Locate the cell with the specified text and output its [X, Y] center coordinate. 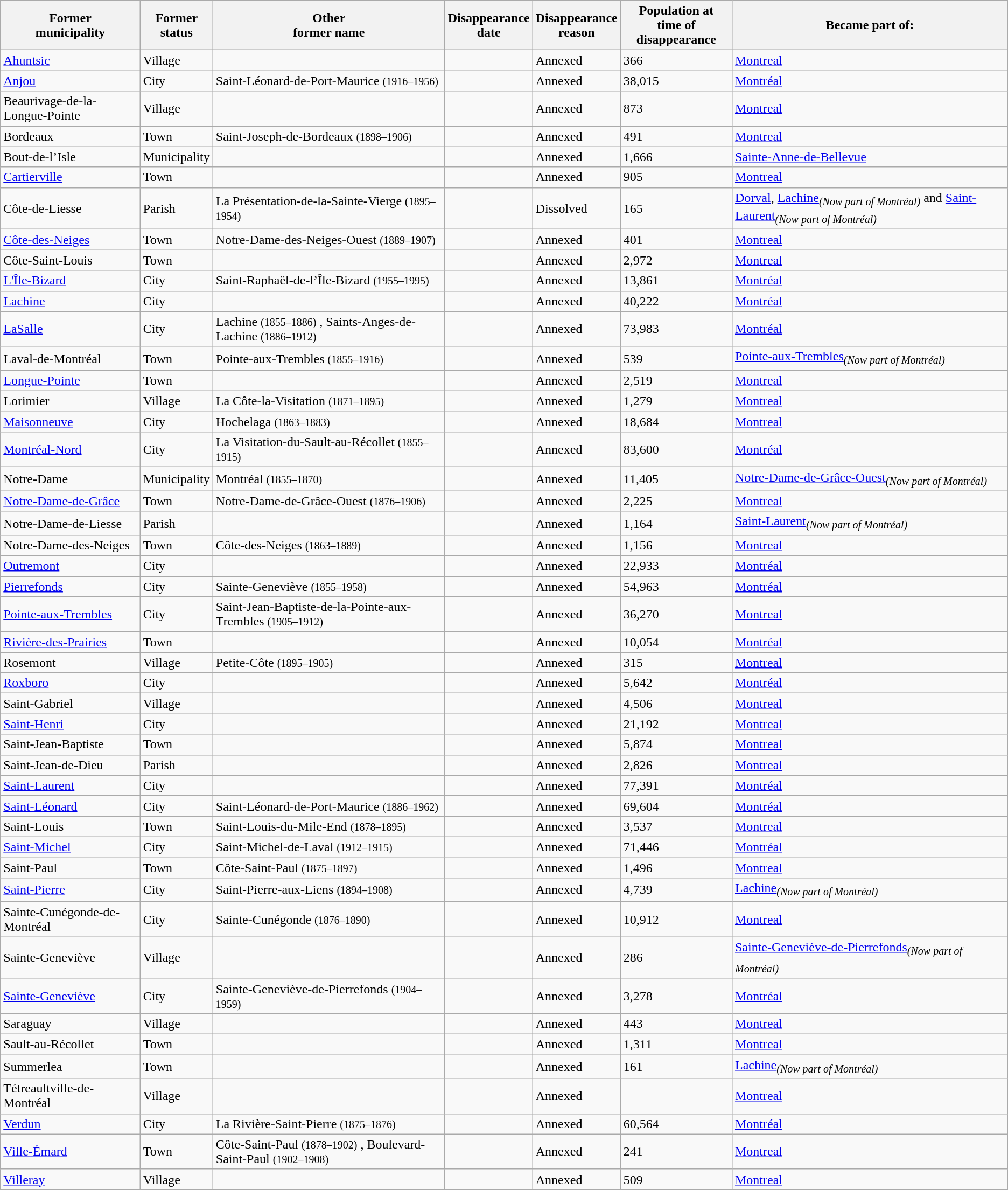
Sainte-Cunégonde (1876–1890) [328, 919]
1,164 [676, 523]
Anjou [70, 81]
Tétreaultville-de-Montréal [70, 1096]
Sault-au-Récollet [70, 1045]
Côte-des-Neiges [70, 240]
315 [676, 663]
Formermunicipality [70, 25]
Notre-Dame-de-Grâce [70, 501]
38,015 [676, 81]
Pierrefonds [70, 587]
Outremont [70, 566]
366 [676, 60]
1,311 [676, 1045]
Ville-Émard [70, 1152]
13,861 [676, 281]
Saint-Léonard [70, 806]
Dorval, Lachine(Now part of Montréal) and Saint-Laurent(Now part of Montréal) [870, 208]
Saint-Henri [70, 724]
Notre-Dame [70, 479]
18,684 [676, 422]
Saint-Michel-de-Laval (1912–1915) [328, 847]
Lorimier [70, 401]
Rosemont [70, 663]
241 [676, 1152]
1,279 [676, 401]
Sainte-Geneviève (1855–1958) [328, 587]
Saint-Joseph-de-Bordeaux (1898–1906) [328, 136]
60,564 [676, 1124]
Notre-Dame-de-Grâce-Ouest (1876–1906) [328, 501]
2,826 [676, 765]
Côte-de-Liesse [70, 208]
Ahuntsic [70, 60]
Saint-Pierre-aux-Liens (1894–1908) [328, 889]
3,537 [676, 826]
LaSalle [70, 329]
Villeray [70, 1179]
Montréal-Nord [70, 449]
77,391 [676, 785]
Sainte-Cunégonde-de-Montréal [70, 919]
Longue-Pointe [70, 380]
2,225 [676, 501]
Notre-Dame-des-Neiges [70, 545]
Summerlea [70, 1067]
Saint-Jean-de-Dieu [70, 765]
La Visitation-du-Sault-au-Récollet (1855–1915) [328, 449]
83,600 [676, 449]
Saint-Léonard-de-Port-Maurice (1916–1956) [328, 81]
Lachine (1855–1886) , Saints-Anges-de-Lachine (1886–1912) [328, 329]
Verdun [70, 1124]
69,604 [676, 806]
La Côte-la-Visitation (1871–1895) [328, 401]
Laval-de-Montréal [70, 358]
Saint-Pierre [70, 889]
4,739 [676, 889]
Saraguay [70, 1024]
5,642 [676, 683]
Saint-Jean-Baptiste [70, 744]
Côte-des-Neiges (1863–1889) [328, 545]
40,222 [676, 301]
Lachine [70, 301]
Saint-Michel [70, 847]
165 [676, 208]
2,972 [676, 260]
Notre-Dame-des-Neiges-Ouest (1889–1907) [328, 240]
Saint-Gabriel [70, 704]
1,156 [676, 545]
10,912 [676, 919]
905 [676, 177]
873 [676, 109]
5,874 [676, 744]
71,446 [676, 847]
Saint-Louis [70, 826]
Bordeaux [70, 136]
1,666 [676, 157]
Sainte-Anne-de-Bellevue [870, 157]
Bout-de-l’Isle [70, 157]
Sainte-Geneviève-de-Pierrefonds (1904–1959) [328, 996]
2,519 [676, 380]
Rivière-des-Prairies [70, 642]
Formerstatus [177, 25]
443 [676, 1024]
Hochelaga (1863–1883) [328, 422]
73,983 [676, 329]
Notre-Dame-de-Grâce-Ouest(Now part of Montréal) [870, 479]
539 [676, 358]
Saint-Raphaël-de-l’Île-Bizard (1955–1995) [328, 281]
286 [676, 958]
Saint-Laurent [70, 785]
3,278 [676, 996]
Sainte-Geneviève-de-Pierrefonds(Now part of Montréal) [870, 958]
Disappearancereason [576, 25]
401 [676, 240]
Côte-Saint-Paul (1878–1902) , Boulevard-Saint-Paul (1902–1908) [328, 1152]
La Rivière-Saint-Pierre (1875–1876) [328, 1124]
4,506 [676, 704]
Saint-Laurent(Now part of Montréal) [870, 523]
L'Île-Bizard [70, 281]
Saint-Jean-Baptiste-de-la-Pointe-aux-Trembles (1905–1912) [328, 614]
11,405 [676, 479]
Montréal (1855–1870) [328, 479]
Saint-Paul [70, 867]
Population attime of disappearance [676, 25]
Otherformer name [328, 25]
Dissolved [576, 208]
Roxboro [70, 683]
21,192 [676, 724]
Petite-Côte (1895–1905) [328, 663]
Maisonneuve [70, 422]
Côte-Saint-Louis [70, 260]
1,496 [676, 867]
36,270 [676, 614]
Saint-Léonard-de-Port-Maurice (1886–1962) [328, 806]
Became part of: [870, 25]
54,963 [676, 587]
Pointe-aux-Trembles [70, 614]
Beaurivage-de-la-Longue-Pointe [70, 109]
509 [676, 1179]
Pointe-aux-Trembles (1855–1916) [328, 358]
Notre-Dame-de-Liesse [70, 523]
161 [676, 1067]
Pointe-aux-Trembles(Now part of Montréal) [870, 358]
10,054 [676, 642]
22,933 [676, 566]
La Présentation-de-la-Sainte-Vierge (1895–1954) [328, 208]
Côte-Saint-Paul (1875–1897) [328, 867]
491 [676, 136]
Cartierville [70, 177]
Saint-Louis-du-Mile-End (1878–1895) [328, 826]
Disappearancedate [489, 25]
